Find where the given text appears and provide that cell's center as [X, Y] coordinate. 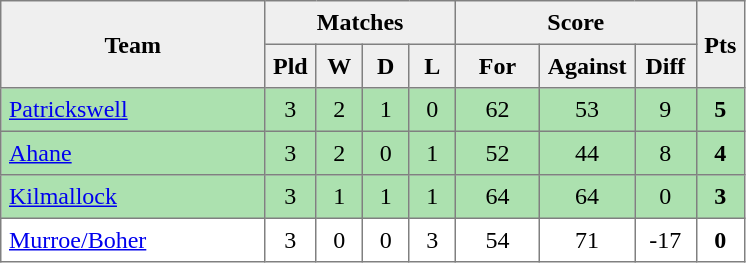
-17 [666, 240]
For [497, 66]
Murroe/Boher [133, 240]
Diff [666, 66]
Patrickswell [133, 110]
Pld [290, 66]
Matches [360, 23]
71 [586, 240]
52 [497, 153]
Team [133, 44]
8 [666, 153]
Kilmallock [133, 197]
W [339, 66]
44 [586, 153]
D [385, 66]
53 [586, 110]
54 [497, 240]
Against [586, 66]
5 [720, 110]
62 [497, 110]
Score [576, 23]
Pts [720, 44]
L [432, 66]
Ahane [133, 153]
9 [666, 110]
4 [720, 153]
